Find where the given text appears and provide that cell's center as [x, y] coordinate. 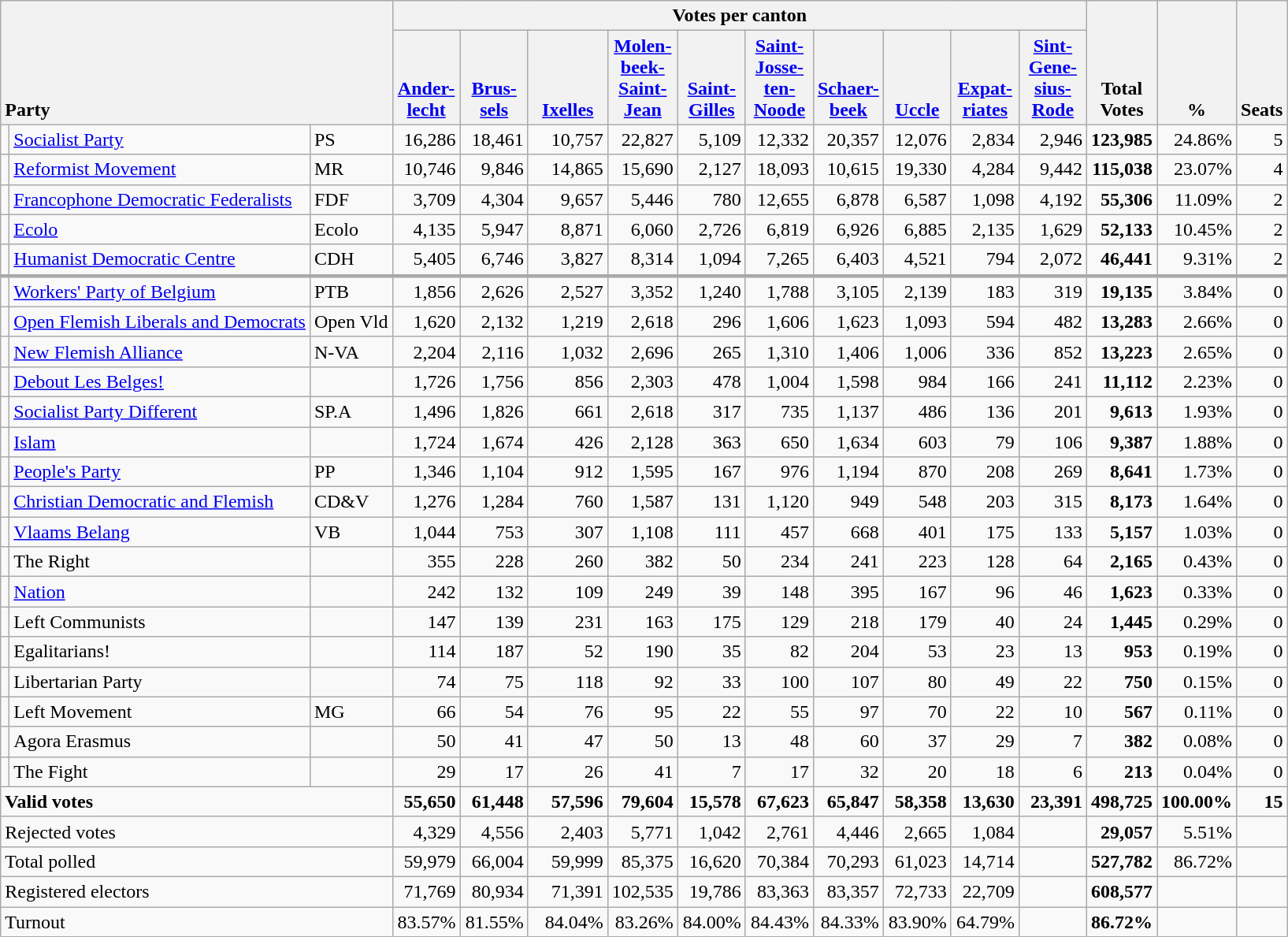
20 [917, 772]
18,093 [779, 169]
2,135 [985, 229]
1,595 [643, 472]
16,620 [711, 861]
1,788 [779, 292]
132 [494, 592]
55 [779, 712]
Uccle [917, 77]
201 [1052, 411]
Party [197, 63]
Agora Erasmus [160, 742]
13,283 [1122, 322]
1,496 [426, 411]
3,105 [848, 292]
249 [643, 592]
71,769 [426, 891]
% [1197, 63]
49 [985, 682]
22,709 [985, 891]
213 [1122, 772]
0.43% [1197, 562]
163 [643, 622]
Open Vld [351, 322]
83.26% [643, 921]
Seats [1262, 63]
74 [426, 682]
15,690 [643, 169]
PS [351, 139]
115,038 [1122, 169]
223 [917, 562]
66,004 [494, 861]
95 [643, 712]
59,979 [426, 861]
5.51% [1197, 831]
10,746 [426, 169]
9,613 [1122, 411]
70,384 [779, 861]
650 [779, 442]
0.11% [1197, 712]
2,139 [917, 292]
4,135 [426, 229]
8,871 [567, 229]
2,665 [917, 831]
The Fight [160, 772]
498,725 [1122, 801]
Expat- riates [985, 77]
1,856 [426, 292]
53 [917, 652]
1,284 [494, 502]
5,947 [494, 229]
794 [985, 260]
4,556 [494, 831]
80,934 [494, 891]
61,023 [917, 861]
6,819 [779, 229]
Left Communists [160, 622]
83.90% [917, 921]
VB [351, 532]
Total polled [197, 861]
265 [711, 351]
60 [848, 742]
228 [494, 562]
Nation [160, 592]
118 [567, 682]
SP.A [351, 411]
2,127 [711, 169]
0.19% [1197, 652]
84.33% [848, 921]
8,173 [1122, 502]
10,757 [567, 139]
478 [711, 381]
1,634 [848, 442]
11,112 [1122, 381]
84.00% [711, 921]
9.31% [1197, 260]
1,620 [426, 322]
19,135 [1122, 292]
976 [779, 472]
Valid votes [197, 801]
New Flemish Alliance [160, 351]
PTB [351, 292]
64.79% [985, 921]
102,535 [643, 891]
2,303 [643, 381]
218 [848, 622]
567 [1122, 712]
608,577 [1122, 891]
6,403 [848, 260]
2.66% [1197, 322]
319 [1052, 292]
2,696 [643, 351]
1,042 [711, 831]
26 [567, 772]
183 [985, 292]
79 [985, 442]
131 [711, 502]
2,527 [567, 292]
11.09% [1197, 199]
1,240 [711, 292]
Workers' Party of Belgium [160, 292]
2,834 [985, 139]
16,286 [426, 139]
52 [567, 652]
912 [567, 472]
Francophone Democratic Federalists [160, 199]
81.55% [494, 921]
1,310 [779, 351]
46,441 [1122, 260]
0.15% [1197, 682]
2,761 [779, 831]
984 [917, 381]
1,137 [848, 411]
296 [711, 322]
83.57% [426, 921]
9,846 [494, 169]
2,072 [1052, 260]
5,446 [643, 199]
870 [917, 472]
1,756 [494, 381]
19,330 [917, 169]
MR [351, 169]
PP [351, 472]
12,655 [779, 199]
84.04% [567, 921]
100 [779, 682]
1,084 [985, 831]
0.29% [1197, 622]
760 [567, 502]
1,098 [985, 199]
1,194 [848, 472]
114 [426, 652]
317 [711, 411]
70,293 [848, 861]
1,108 [643, 532]
10.45% [1197, 229]
Ander- lecht [426, 77]
66 [426, 712]
123,985 [1122, 139]
527,782 [1122, 861]
12,332 [779, 139]
67,623 [779, 801]
3,827 [567, 260]
83,363 [779, 891]
203 [985, 502]
29,057 [1122, 831]
9,442 [1052, 169]
23,391 [1052, 801]
603 [917, 442]
Brus- sels [494, 77]
N-VA [351, 351]
336 [985, 351]
1,598 [848, 381]
Turnout [197, 921]
96 [985, 592]
59,999 [567, 861]
6,060 [643, 229]
Total Votes [1122, 63]
6,746 [494, 260]
2,204 [426, 351]
166 [985, 381]
594 [985, 322]
Humanist Democratic Centre [160, 260]
Molen- beek-Saint-Jean [643, 77]
363 [711, 442]
13,223 [1122, 351]
19,786 [711, 891]
0.04% [1197, 772]
10 [1052, 712]
46 [1052, 592]
5,109 [711, 139]
Socialist Party Different [160, 411]
92 [643, 682]
61,448 [494, 801]
4,284 [985, 169]
661 [567, 411]
85,375 [643, 861]
147 [426, 622]
58,358 [917, 801]
457 [779, 532]
1,094 [711, 260]
Registered electors [197, 891]
269 [1052, 472]
260 [567, 562]
1,726 [426, 381]
CD&V [351, 502]
1,629 [1052, 229]
83,357 [848, 891]
6,926 [848, 229]
953 [1122, 652]
Islam [160, 442]
20,357 [848, 139]
Schaer- beek [848, 77]
2,116 [494, 351]
4,446 [848, 831]
148 [779, 592]
2,165 [1122, 562]
Reformist Movement [160, 169]
Saint-Gilles [711, 77]
5,157 [1122, 532]
76 [567, 712]
6 [1052, 772]
1,445 [1122, 622]
1,606 [779, 322]
7,265 [779, 260]
Christian Democratic and Flemish [160, 502]
18,461 [494, 139]
234 [779, 562]
15,578 [711, 801]
204 [848, 652]
40 [985, 622]
1,006 [917, 351]
65,847 [848, 801]
2,403 [567, 831]
395 [848, 592]
136 [985, 411]
Ixelles [567, 77]
Saint-Josse-ten-Noode [779, 77]
70 [917, 712]
5 [1262, 139]
426 [567, 442]
Debout Les Belges! [160, 381]
4,304 [494, 199]
57,596 [567, 801]
0.08% [1197, 742]
486 [917, 411]
CDH [351, 260]
1.88% [1197, 442]
1,044 [426, 532]
Rejected votes [197, 831]
2,132 [494, 322]
179 [917, 622]
55,306 [1122, 199]
4,192 [1052, 199]
856 [567, 381]
109 [567, 592]
1,093 [917, 322]
Libertarian Party [160, 682]
1,406 [848, 351]
6,885 [917, 229]
Vlaams Belang [160, 532]
14,865 [567, 169]
1,120 [779, 502]
128 [985, 562]
4,329 [426, 831]
106 [1052, 442]
4,521 [917, 260]
133 [1052, 532]
75 [494, 682]
33 [711, 682]
1.93% [1197, 411]
Left Movement [160, 712]
1,826 [494, 411]
3,709 [426, 199]
548 [917, 502]
2,128 [643, 442]
2.65% [1197, 351]
2.23% [1197, 381]
Open Flemish Liberals and Democrats [160, 322]
949 [848, 502]
37 [917, 742]
1,004 [779, 381]
35 [711, 652]
10,615 [848, 169]
Votes per canton [739, 16]
1.03% [1197, 532]
54 [494, 712]
8,314 [643, 260]
FDF [351, 199]
4 [1262, 169]
2,946 [1052, 139]
482 [1052, 322]
97 [848, 712]
5,771 [643, 831]
22,827 [643, 139]
71,391 [567, 891]
Socialist Party [160, 139]
1.73% [1197, 472]
1,587 [643, 502]
18 [985, 772]
111 [711, 532]
208 [985, 472]
401 [917, 532]
307 [567, 532]
107 [848, 682]
187 [494, 652]
1,032 [567, 351]
1,219 [567, 322]
190 [643, 652]
24.86% [1197, 139]
Egalitarians! [160, 652]
2,626 [494, 292]
129 [779, 622]
1.64% [1197, 502]
32 [848, 772]
5,405 [426, 260]
Sint-Gene- sius-Rode [1052, 77]
72,733 [917, 891]
1,724 [426, 442]
39 [711, 592]
23.07% [1197, 169]
14,714 [985, 861]
668 [848, 532]
13,630 [985, 801]
79,604 [643, 801]
355 [426, 562]
9,657 [567, 199]
780 [711, 199]
1,276 [426, 502]
0.33% [1197, 592]
52,133 [1122, 229]
852 [1052, 351]
242 [426, 592]
753 [494, 532]
84.43% [779, 921]
2,726 [711, 229]
People's Party [160, 472]
8,641 [1122, 472]
750 [1122, 682]
3,352 [643, 292]
100.00% [1197, 801]
23 [985, 652]
12,076 [917, 139]
231 [567, 622]
6,878 [848, 199]
9,387 [1122, 442]
6,587 [917, 199]
55,650 [426, 801]
139 [494, 622]
64 [1052, 562]
MG [351, 712]
The Right [160, 562]
80 [917, 682]
315 [1052, 502]
735 [779, 411]
1,346 [426, 472]
1,104 [494, 472]
24 [1052, 622]
1,674 [494, 442]
48 [779, 742]
47 [567, 742]
82 [779, 652]
15 [1262, 801]
3.84% [1197, 292]
